Scan for the cell matching the given text and deliver its (X, Y) coordinate at center. 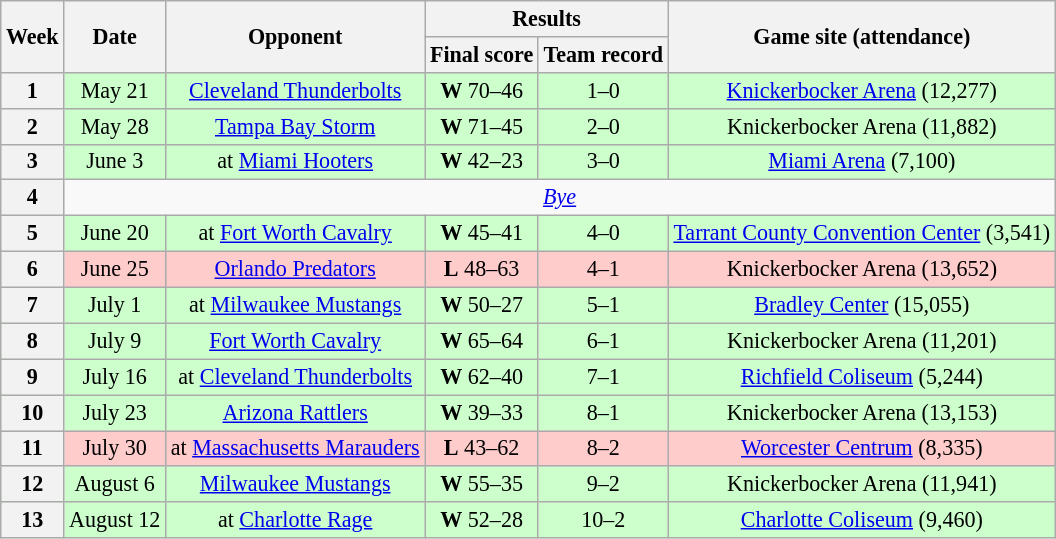
12 (32, 484)
July 23 (115, 412)
June 3 (115, 162)
1–0 (603, 90)
W 71–45 (482, 126)
August 12 (115, 520)
Bradley Center (15,055) (862, 305)
at Milwaukee Mustangs (296, 305)
4–1 (603, 269)
Orlando Predators (296, 269)
W 65–64 (482, 341)
Charlotte Coliseum (9,460) (862, 520)
4 (32, 198)
Team record (603, 54)
W 52–28 (482, 520)
8–1 (603, 412)
9 (32, 377)
Miami Arena (7,100) (862, 162)
Tampa Bay Storm (296, 126)
Worcester Centrum (8,335) (862, 448)
Knickerbocker Arena (11,201) (862, 341)
May 21 (115, 90)
6 (32, 269)
Opponent (296, 36)
11 (32, 448)
Bye (560, 198)
4–0 (603, 233)
July 30 (115, 448)
3–0 (603, 162)
L 48–63 (482, 269)
8 (32, 341)
W 39–33 (482, 412)
at Massachusetts Marauders (296, 448)
June 20 (115, 233)
Game site (attendance) (862, 36)
Knickerbocker Arena (12,277) (862, 90)
May 28 (115, 126)
2–0 (603, 126)
at Charlotte Rage (296, 520)
at Fort Worth Cavalry (296, 233)
L 43–62 (482, 448)
Knickerbocker Arena (13,652) (862, 269)
13 (32, 520)
W 62–40 (482, 377)
5–1 (603, 305)
2 (32, 126)
Richfield Coliseum (5,244) (862, 377)
Cleveland Thunderbolts (296, 90)
Knickerbocker Arena (11,882) (862, 126)
Tarrant County Convention Center (3,541) (862, 233)
August 6 (115, 484)
Arizona Rattlers (296, 412)
W 55–35 (482, 484)
W 70–46 (482, 90)
July 1 (115, 305)
W 45–41 (482, 233)
7 (32, 305)
July 16 (115, 377)
at Miami Hooters (296, 162)
July 9 (115, 341)
10 (32, 412)
1 (32, 90)
Final score (482, 54)
W 50–27 (482, 305)
Milwaukee Mustangs (296, 484)
9–2 (603, 484)
Week (32, 36)
Knickerbocker Arena (11,941) (862, 484)
6–1 (603, 341)
Knickerbocker Arena (13,153) (862, 412)
Date (115, 36)
Fort Worth Cavalry (296, 341)
Results (546, 18)
8–2 (603, 448)
June 25 (115, 269)
3 (32, 162)
at Cleveland Thunderbolts (296, 377)
7–1 (603, 377)
W 42–23 (482, 162)
10–2 (603, 520)
5 (32, 233)
